Output the (x, y) coordinate of the center of the cell containing the given text.  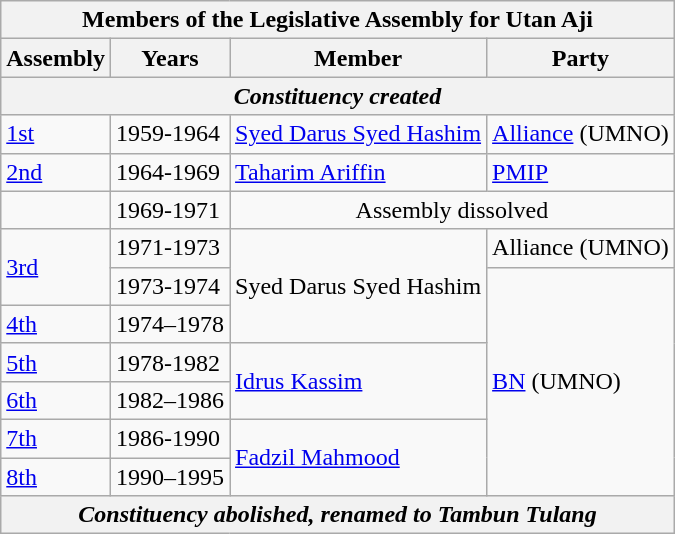
1982–1986 (170, 400)
Taharim Ariffin (358, 172)
1st (56, 134)
7th (56, 438)
Idrus Kassim (358, 381)
BN (UMNO) (581, 381)
1990–1995 (170, 477)
1974–1978 (170, 324)
Party (581, 58)
3rd (56, 267)
1971-1973 (170, 248)
Constituency created (338, 96)
4th (56, 324)
1986-1990 (170, 438)
8th (56, 477)
5th (56, 362)
Assembly (56, 58)
1964-1969 (170, 172)
PMIP (581, 172)
1973-1974 (170, 286)
Years (170, 58)
Fadzil Mahmood (358, 457)
2nd (56, 172)
Constituency abolished, renamed to Tambun Tulang (338, 515)
Member (358, 58)
1959-1964 (170, 134)
Assembly dissolved (452, 210)
1978-1982 (170, 362)
Members of the Legislative Assembly for Utan Aji (338, 20)
1969-1971 (170, 210)
6th (56, 400)
